Provide the (X, Y) coordinate of the cell's center where the given text is located.  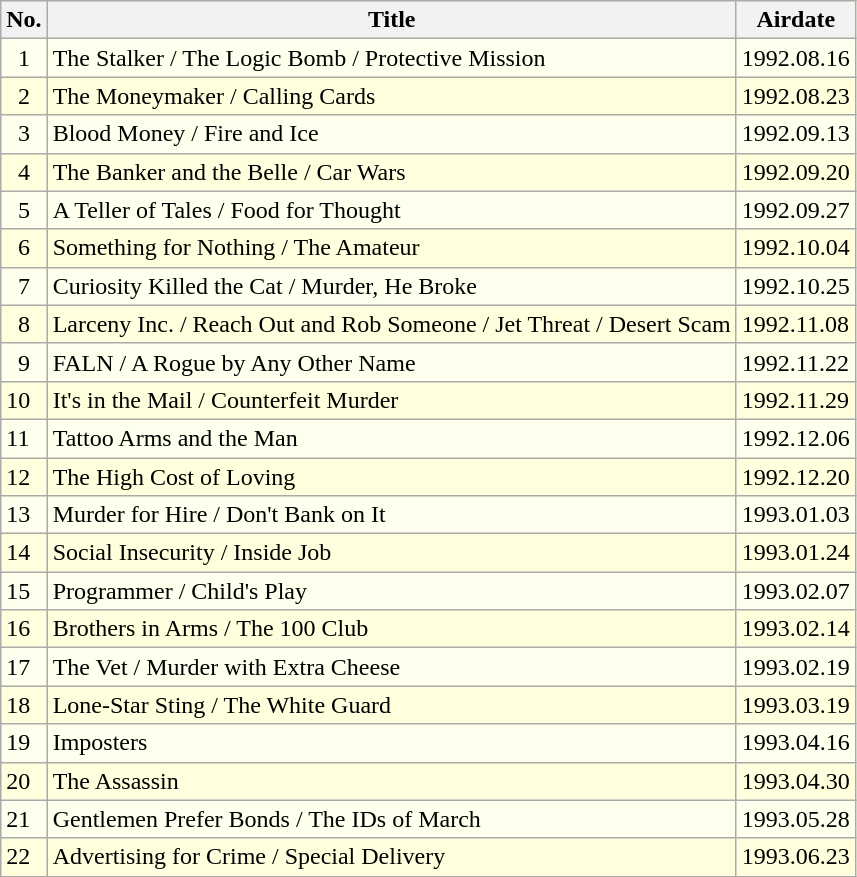
1992.09.13 (796, 134)
9 (24, 362)
1992.12.20 (796, 477)
FALN / A Rogue by Any Other Name (392, 362)
1992.10.04 (796, 248)
1993.03.19 (796, 705)
16 (24, 629)
8 (24, 324)
15 (24, 591)
20 (24, 781)
1992.08.16 (796, 58)
It's in the Mail / Counterfeit Murder (392, 400)
5 (24, 210)
1993.05.28 (796, 819)
13 (24, 515)
21 (24, 819)
Lone-Star Sting / The White Guard (392, 705)
1993.02.14 (796, 629)
1993.01.03 (796, 515)
4 (24, 172)
1992.11.22 (796, 362)
The Assassin (392, 781)
Curiosity Killed the Cat / Murder, He Broke (392, 286)
1992.10.25 (796, 286)
Gentlemen Prefer Bonds / The IDs of March (392, 819)
Airdate (796, 20)
The Moneymaker / Calling Cards (392, 96)
1992.09.27 (796, 210)
1993.06.23 (796, 857)
2 (24, 96)
22 (24, 857)
No. (24, 20)
Advertising for Crime / Special Delivery (392, 857)
Something for Nothing / The Amateur (392, 248)
17 (24, 667)
1993.02.19 (796, 667)
10 (24, 400)
12 (24, 477)
1993.02.07 (796, 591)
Larceny Inc. / Reach Out and Rob Someone / Jet Threat / Desert Scam (392, 324)
1993.04.16 (796, 743)
A Teller of Tales / Food for Thought (392, 210)
1992.12.06 (796, 438)
14 (24, 553)
Tattoo Arms and the Man (392, 438)
1992.11.29 (796, 400)
1992.08.23 (796, 96)
1 (24, 58)
6 (24, 248)
Murder for Hire / Don't Bank on It (392, 515)
1992.09.20 (796, 172)
11 (24, 438)
Blood Money / Fire and Ice (392, 134)
Programmer / Child's Play (392, 591)
Imposters (392, 743)
18 (24, 705)
19 (24, 743)
Brothers in Arms / The 100 Club (392, 629)
1992.11.08 (796, 324)
3 (24, 134)
7 (24, 286)
The Vet / Murder with Extra Cheese (392, 667)
1993.01.24 (796, 553)
Title (392, 20)
The Banker and the Belle / Car Wars (392, 172)
Social Insecurity / Inside Job (392, 553)
The Stalker / The Logic Bomb / Protective Mission (392, 58)
The High Cost of Loving (392, 477)
1993.04.30 (796, 781)
